Return the [x, y] coordinate for the center point of the cell that contains the specified text.  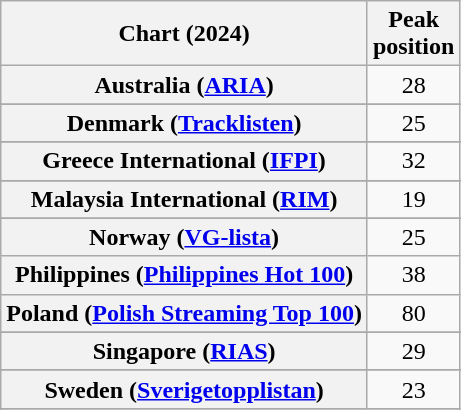
38 [413, 275]
28 [413, 85]
Denmark (Tracklisten) [184, 123]
Greece International (IFPI) [184, 161]
Poland (Polish Streaming Top 100) [184, 313]
Malaysia International (RIM) [184, 199]
32 [413, 161]
23 [413, 389]
Singapore (RIAS) [184, 351]
Chart (2024) [184, 34]
29 [413, 351]
Sweden (Sverigetopplistan) [184, 389]
Australia (ARIA) [184, 85]
Philippines (Philippines Hot 100) [184, 275]
80 [413, 313]
19 [413, 199]
Peakposition [413, 34]
Norway (VG-lista) [184, 237]
